Identify which cell holds the provided text, then report its [x, y] central coordinate. 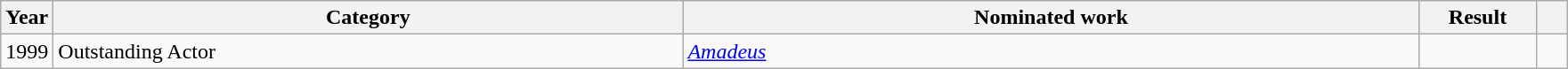
Category [369, 18]
Nominated work [1051, 18]
Year [27, 18]
1999 [27, 51]
Amadeus [1051, 51]
Result [1478, 18]
Outstanding Actor [369, 51]
